Output the [x, y] coordinate of the center of the cell containing the given text.  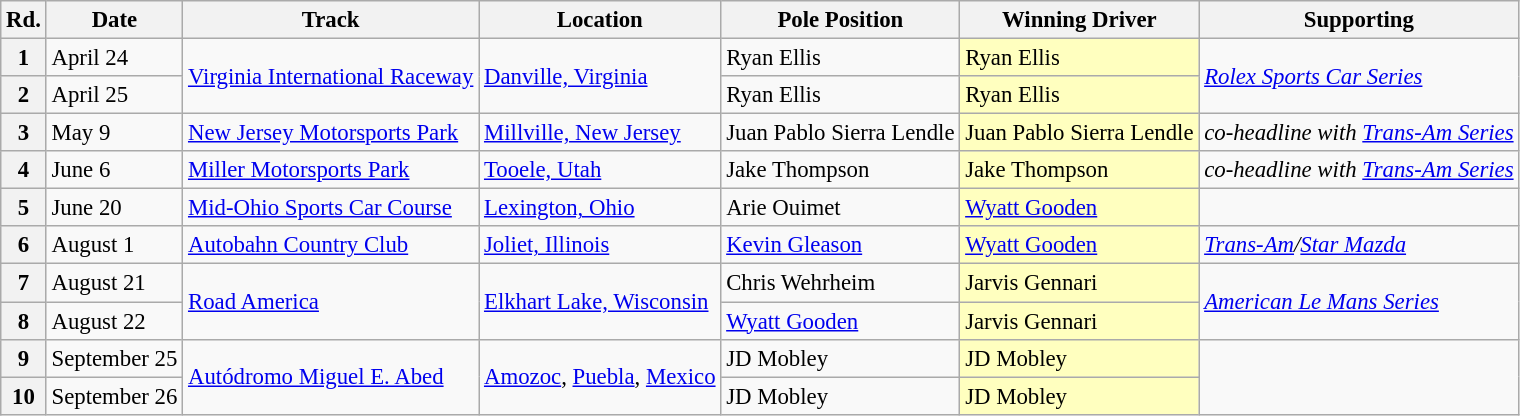
Winning Driver [1080, 20]
April 24 [114, 58]
June 20 [114, 208]
Elkhart Lake, Wisconsin [600, 302]
8 [24, 321]
6 [24, 245]
Trans-Am/Star Mazda [1359, 245]
Kevin Gleason [840, 245]
10 [24, 396]
Chris Wehrheim [840, 283]
August 1 [114, 245]
Autódromo Miguel E. Abed [331, 376]
American Le Mans Series [1359, 302]
5 [24, 208]
September 25 [114, 358]
Miller Motorsports Park [331, 170]
Track [331, 20]
New Jersey Motorsports Park [331, 133]
Rolex Sports Car Series [1359, 76]
Pole Position [840, 20]
Lexington, Ohio [600, 208]
7 [24, 283]
9 [24, 358]
Supporting [1359, 20]
4 [24, 170]
Date [114, 20]
1 [24, 58]
3 [24, 133]
Mid-Ohio Sports Car Course [331, 208]
Danville, Virginia [600, 76]
August 21 [114, 283]
April 25 [114, 95]
Road America [331, 302]
Arie Ouimet [840, 208]
Tooele, Utah [600, 170]
Millville, New Jersey [600, 133]
Amozoc, Puebla, Mexico [600, 376]
August 22 [114, 321]
Rd. [24, 20]
Autobahn Country Club [331, 245]
2 [24, 95]
Joliet, Illinois [600, 245]
June 6 [114, 170]
Location [600, 20]
May 9 [114, 133]
September 26 [114, 396]
Virginia International Raceway [331, 76]
